Provide the [X, Y] coordinate of the cell's center where the given text is located.  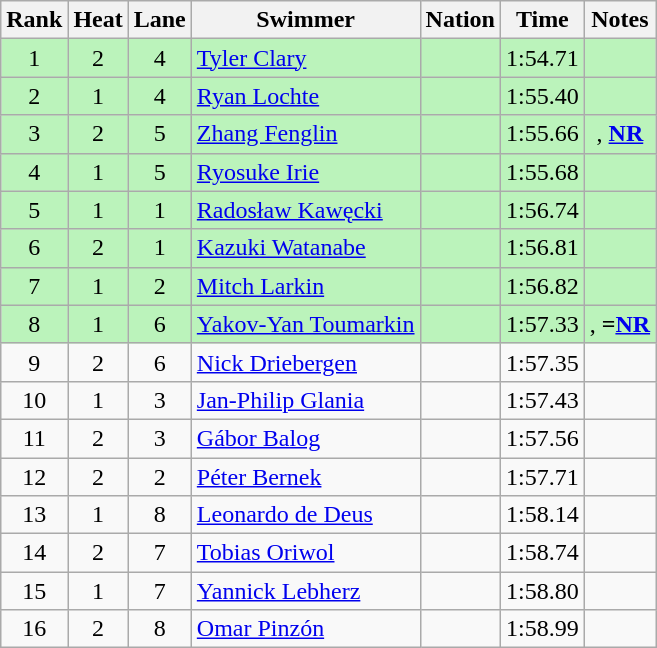
Lane [160, 20]
1:58.14 [542, 515]
1:57.43 [542, 400]
Notes [620, 20]
Heat [98, 20]
1:56.74 [542, 210]
10 [34, 400]
16 [34, 629]
1:58.80 [542, 591]
Swimmer [306, 20]
12 [34, 477]
Zhang Fenglin [306, 134]
1:57.35 [542, 362]
Omar Pinzón [306, 629]
Yannick Lebherz [306, 591]
Leonardo de Deus [306, 515]
Nation [460, 20]
11 [34, 438]
1:57.71 [542, 477]
Péter Bernek [306, 477]
Mitch Larkin [306, 286]
Jan-Philip Glania [306, 400]
Ryan Lochte [306, 96]
Time [542, 20]
Ryosuke Irie [306, 172]
1:58.74 [542, 553]
1:56.82 [542, 286]
Yakov-Yan Toumarkin [306, 324]
Rank [34, 20]
1:55.66 [542, 134]
Tobias Oriwol [306, 553]
1:55.68 [542, 172]
Nick Driebergen [306, 362]
15 [34, 591]
Gábor Balog [306, 438]
13 [34, 515]
Kazuki Watanabe [306, 248]
1:57.56 [542, 438]
Tyler Clary [306, 58]
, =NR [620, 324]
1:58.99 [542, 629]
1:57.33 [542, 324]
14 [34, 553]
9 [34, 362]
1:55.40 [542, 96]
Radosław Kawęcki [306, 210]
1:56.81 [542, 248]
, NR [620, 134]
1:54.71 [542, 58]
